Provide the (x, y) coordinate of the cell's center where the given text is located.  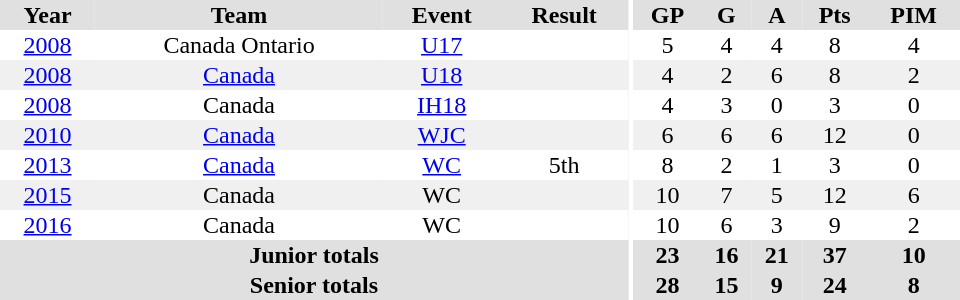
IH18 (442, 105)
Pts (834, 15)
A (777, 15)
21 (777, 255)
G (726, 15)
Event (442, 15)
24 (834, 285)
23 (668, 255)
PIM (914, 15)
2013 (48, 165)
WJC (442, 135)
1 (777, 165)
Year (48, 15)
U18 (442, 75)
2010 (48, 135)
Result (564, 15)
28 (668, 285)
2016 (48, 225)
U17 (442, 45)
Team (239, 15)
Senior totals (314, 285)
16 (726, 255)
Canada Ontario (239, 45)
Junior totals (314, 255)
GP (668, 15)
15 (726, 285)
37 (834, 255)
2015 (48, 195)
7 (726, 195)
5th (564, 165)
